Return the [X, Y] coordinate for the center point of the cell that contains the specified text.  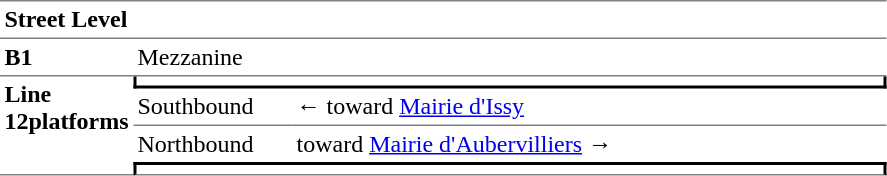
B1 [66, 58]
toward Mairie d'Aubervilliers → [589, 144]
Southbound [212, 107]
← toward Mairie d'Issy [589, 107]
Mezzanine [510, 58]
Northbound [212, 144]
Line 12platforms [66, 126]
Street Level [443, 20]
